Return (x, y) of the center of cell containing provided text 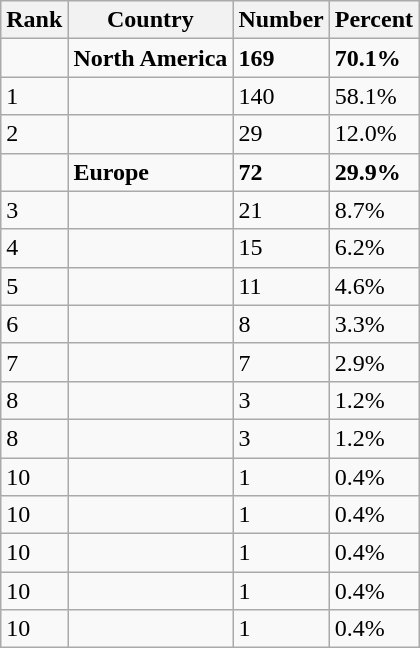
Europe (150, 172)
Country (150, 20)
3.3% (374, 324)
8.7% (374, 210)
Number (281, 20)
29 (281, 134)
2.9% (374, 362)
5 (34, 286)
4.6% (374, 286)
4 (34, 248)
140 (281, 96)
Percent (374, 20)
6 (34, 324)
11 (281, 286)
2 (34, 134)
169 (281, 58)
12.0% (374, 134)
North America (150, 58)
Rank (34, 20)
29.9% (374, 172)
15 (281, 248)
6.2% (374, 248)
58.1% (374, 96)
21 (281, 210)
70.1% (374, 58)
72 (281, 172)
